Pinpoint the cell where the given text exists, returning its (X, Y) midpoint coordinate. 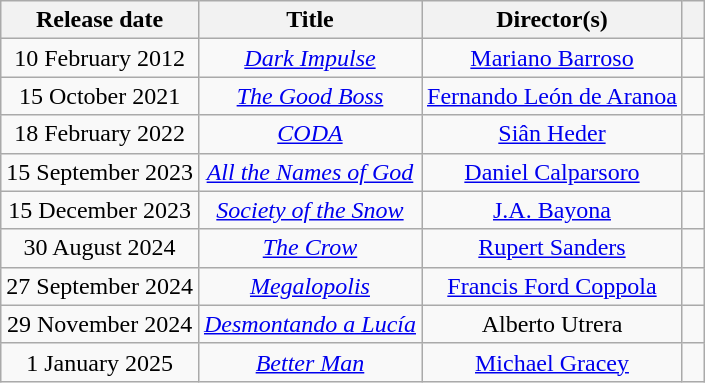
Dark Impulse (310, 58)
27 September 2024 (100, 286)
All the Names of God (310, 172)
Title (310, 20)
30 August 2024 (100, 248)
Director(s) (552, 20)
Fernando León de Aranoa (552, 96)
10 February 2012 (100, 58)
Siân Heder (552, 134)
Michael Gracey (552, 362)
Release date (100, 20)
Megalopolis (310, 286)
The Crow (310, 248)
Francis Ford Coppola (552, 286)
CODA (310, 134)
1 January 2025 (100, 362)
Better Man (310, 362)
Daniel Calparsoro (552, 172)
15 October 2021 (100, 96)
Rupert Sanders (552, 248)
Alberto Utrera (552, 324)
The Good Boss (310, 96)
Society of the Snow (310, 210)
18 February 2022 (100, 134)
Desmontando a Lucía (310, 324)
29 November 2024 (100, 324)
15 September 2023 (100, 172)
15 December 2023 (100, 210)
J.A. Bayona (552, 210)
Mariano Barroso (552, 58)
